Return the (X, Y) coordinate for the center point of the cell that contains the specified text.  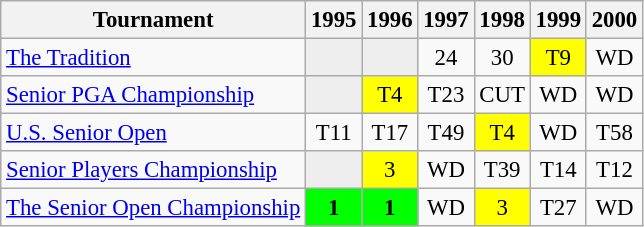
T17 (390, 133)
2000 (614, 20)
T14 (558, 170)
1995 (334, 20)
Senior PGA Championship (154, 95)
T23 (446, 95)
The Senior Open Championship (154, 208)
The Tradition (154, 58)
T11 (334, 133)
Senior Players Championship (154, 170)
1997 (446, 20)
30 (502, 58)
1999 (558, 20)
T58 (614, 133)
U.S. Senior Open (154, 133)
CUT (502, 95)
T49 (446, 133)
T12 (614, 170)
Tournament (154, 20)
24 (446, 58)
T9 (558, 58)
T39 (502, 170)
T27 (558, 208)
1998 (502, 20)
1996 (390, 20)
